Detect which cell encompasses the target text, then output its [x, y] center coordinate. 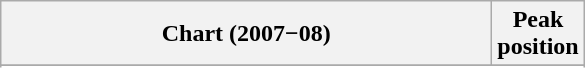
Peakposition [538, 34]
Chart (2007−08) [246, 34]
